Find where the given text appears and provide that cell's center as [X, Y] coordinate. 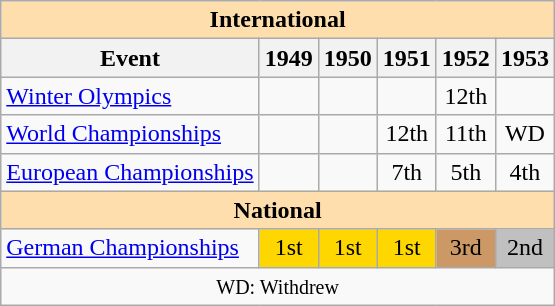
National [278, 210]
European Championships [130, 172]
1953 [524, 58]
WD [524, 134]
Event [130, 58]
WD: Withdrew [278, 286]
1951 [406, 58]
International [278, 20]
4th [524, 172]
1950 [348, 58]
3rd [466, 248]
1952 [466, 58]
German Championships [130, 248]
7th [406, 172]
2nd [524, 248]
11th [466, 134]
Winter Olympics [130, 96]
World Championships [130, 134]
5th [466, 172]
1949 [288, 58]
